Capture the cell that displays the provided text and extract its (X, Y) central coordinate. 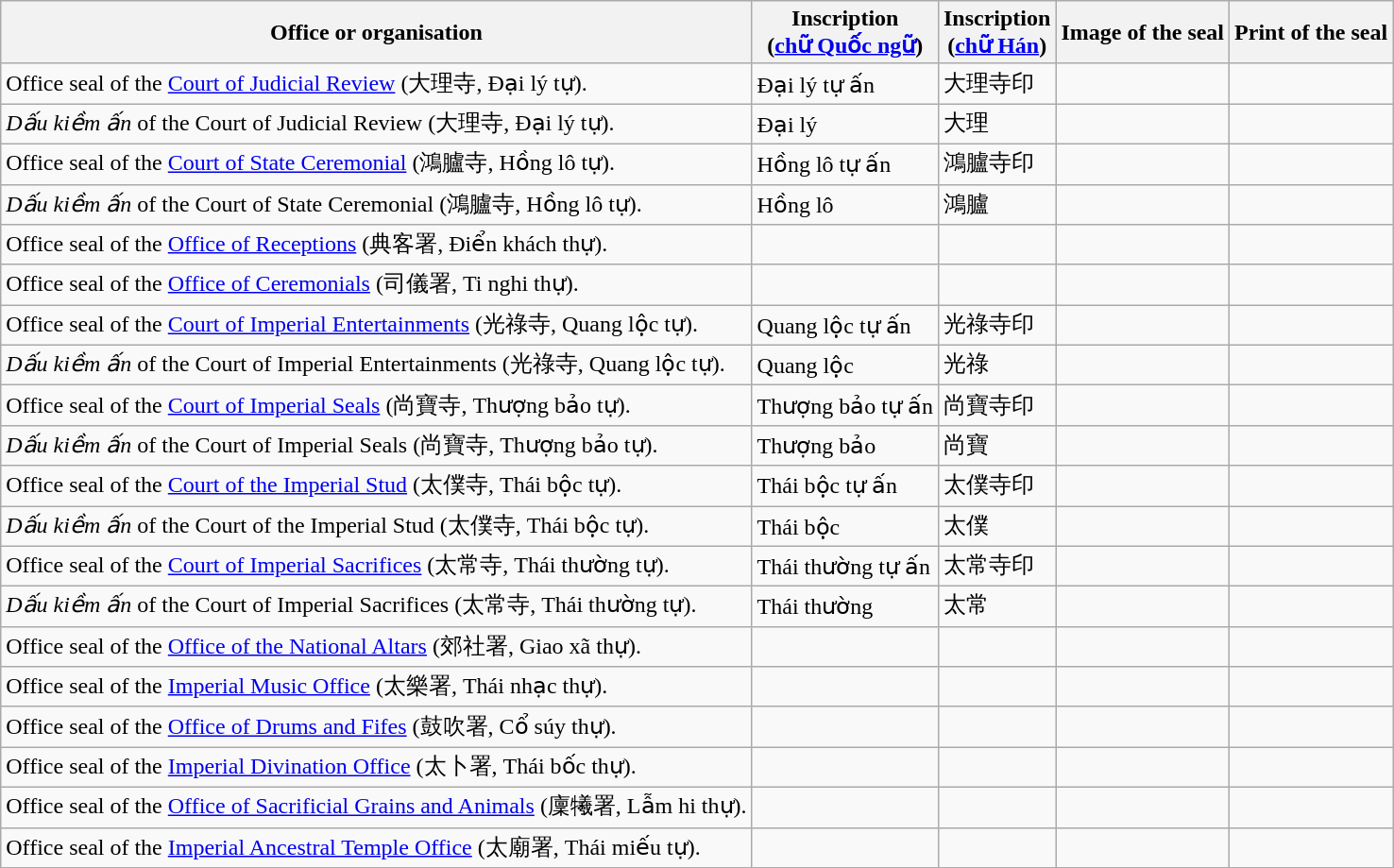
太僕寺印 (996, 485)
Dấu kiềm ấn of the Court of Imperial Seals (尚寶寺, Thượng bảo tự). (376, 446)
Inscription(chữ Hán) (996, 32)
光祿 (996, 365)
Đại lý (844, 125)
Office or organisation (376, 32)
Dấu kiềm ấn of the Court of State Ceremonial (鴻臚寺, Hồng lô tự). (376, 204)
Office seal of the Court of Imperial Entertainments (光祿寺, Quang lộc tự). (376, 325)
鴻臚 (996, 204)
Office seal of the Office of Drums and Fifes (鼓吹署, Cổ súy thự). (376, 727)
Office seal of the Court of State Ceremonial (鴻臚寺, Hồng lô tự). (376, 164)
尚寶 (996, 446)
Đại lý tự ấn (844, 83)
Office seal of the Office of Sacrificial Grains and Animals (廩犧署, Lẫm hi thự). (376, 807)
Thái bộc tự ấn (844, 485)
尚寶寺印 (996, 406)
Quang lộc (844, 365)
Office seal of the Court of Imperial Seals (尚寶寺, Thượng bảo tự). (376, 406)
Office seal of the Office of Receptions (典客署, Điển khách thự). (376, 246)
Thái thường (844, 606)
Office seal of the Court of Judicial Review (大理寺, Đại lý tự). (376, 83)
Dấu kiềm ấn of the Court of Imperial Sacrifices (太常寺, Thái thường tự). (376, 606)
大理 (996, 125)
Office seal of the Court of the Imperial Stud (太僕寺, Thái bộc tự). (376, 485)
太常寺印 (996, 567)
Hồng lô tự ấn (844, 164)
Dấu kiềm ấn of the Court of the Imperial Stud (太僕寺, Thái bộc tự). (376, 527)
Thái thường tự ấn (844, 567)
Office seal of the Office of the National Altars (郊社署, Giao xã thự). (376, 646)
太僕 (996, 527)
Inscription(chữ Quốc ngữ) (844, 32)
光祿寺印 (996, 325)
Dấu kiềm ấn of the Court of Judicial Review (大理寺, Đại lý tự). (376, 125)
Office seal of the Court of Imperial Sacrifices (太常寺, Thái thường tự). (376, 567)
鴻臚寺印 (996, 164)
Office seal of the Office of Ceremonials (司儀署, Ti nghi thự). (376, 285)
Thượng bảo tự ấn (844, 406)
Print of the seal (1311, 32)
Quang lộc tự ấn (844, 325)
Office seal of the Imperial Divination Office (太卜署, Thái bốc thự). (376, 767)
Thái bộc (844, 527)
Office seal of the Imperial Music Office (太樂署, Thái nhạc thự). (376, 688)
Image of the seal (1143, 32)
Hồng lô (844, 204)
太常 (996, 606)
大理寺印 (996, 83)
Office seal of the Imperial Ancestral Temple Office (太廟署, Thái miếu tự). (376, 848)
Dấu kiềm ấn of the Court of Imperial Entertainments (光祿寺, Quang lộc tự). (376, 365)
Thượng bảo (844, 446)
